Scan for the cell matching the given text and deliver its (x, y) coordinate at center. 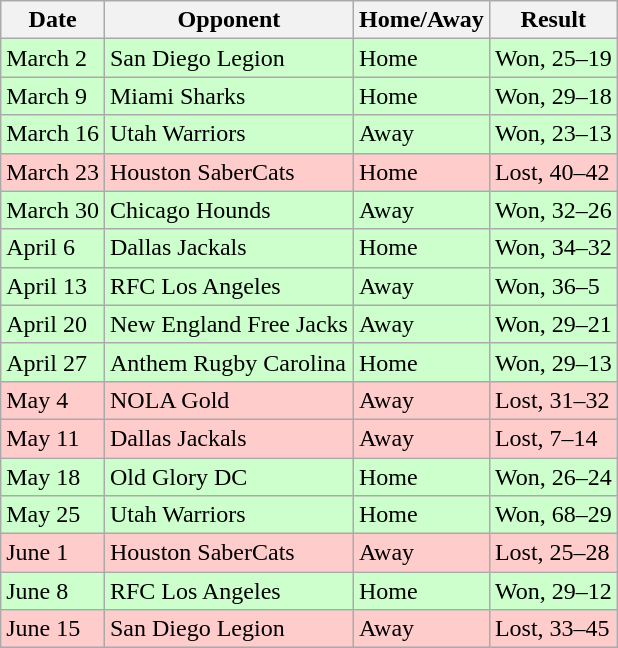
June 8 (53, 591)
Old Glory DC (228, 477)
April 27 (53, 362)
Lost, 33–45 (553, 629)
Lost, 40–42 (553, 172)
Lost, 25–28 (553, 553)
Home/Away (421, 20)
Opponent (228, 20)
Won, 34–32 (553, 248)
Won, 25–19 (553, 58)
Won, 29–13 (553, 362)
Chicago Hounds (228, 210)
Lost, 31–32 (553, 400)
May 25 (53, 515)
Won, 32–26 (553, 210)
NOLA Gold (228, 400)
Won, 26–24 (553, 477)
Won, 29–12 (553, 591)
Won, 36–5 (553, 286)
Date (53, 20)
March 30 (53, 210)
March 23 (53, 172)
June 1 (53, 553)
Lost, 7–14 (553, 438)
New England Free Jacks (228, 324)
Won, 68–29 (553, 515)
May 18 (53, 477)
April 6 (53, 248)
May 4 (53, 400)
April 13 (53, 286)
Won, 29–21 (553, 324)
Result (553, 20)
March 16 (53, 134)
March 2 (53, 58)
Miami Sharks (228, 96)
May 11 (53, 438)
Won, 23–13 (553, 134)
June 15 (53, 629)
Won, 29–18 (553, 96)
April 20 (53, 324)
Anthem Rugby Carolina (228, 362)
March 9 (53, 96)
